Capture the cell that displays the provided text and extract its [X, Y] central coordinate. 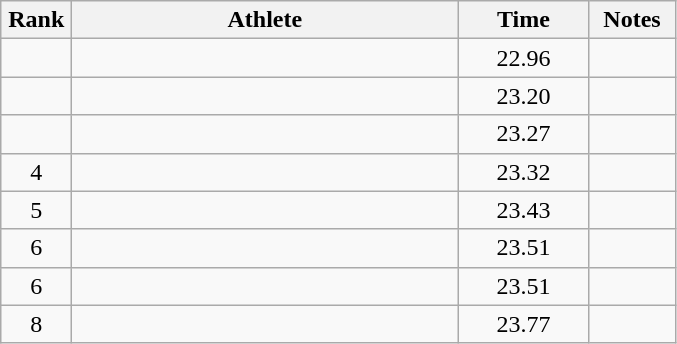
23.43 [524, 210]
23.20 [524, 96]
5 [36, 210]
23.77 [524, 324]
Athlete [265, 20]
8 [36, 324]
Notes [632, 20]
22.96 [524, 58]
Time [524, 20]
4 [36, 172]
23.27 [524, 134]
Rank [36, 20]
23.32 [524, 172]
